Provide the (x, y) coordinate of the cell's center where the given text is located.  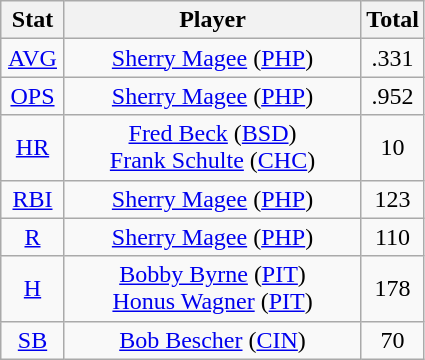
Bob Bescher (CIN) (212, 340)
Fred Beck (BSD)Frank Schulte (CHC) (212, 148)
R (33, 237)
RBI (33, 199)
.952 (393, 96)
SB (33, 340)
Player (212, 20)
Bobby Byrne (PIT)Honus Wagner (PIT) (212, 288)
HR (33, 148)
OPS (33, 96)
123 (393, 199)
70 (393, 340)
.331 (393, 58)
10 (393, 148)
AVG (33, 58)
Total (393, 20)
110 (393, 237)
H (33, 288)
Stat (33, 20)
178 (393, 288)
